For the text-containing cell, return its midpoint in (x, y) coordinate format. 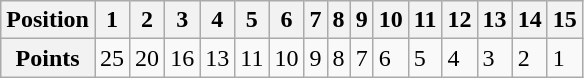
15 (564, 20)
14 (530, 20)
Points (48, 58)
Position (48, 20)
16 (182, 58)
20 (148, 58)
12 (460, 20)
25 (112, 58)
